Return the [x, y] coordinate for the center point of the cell that contains the specified text.  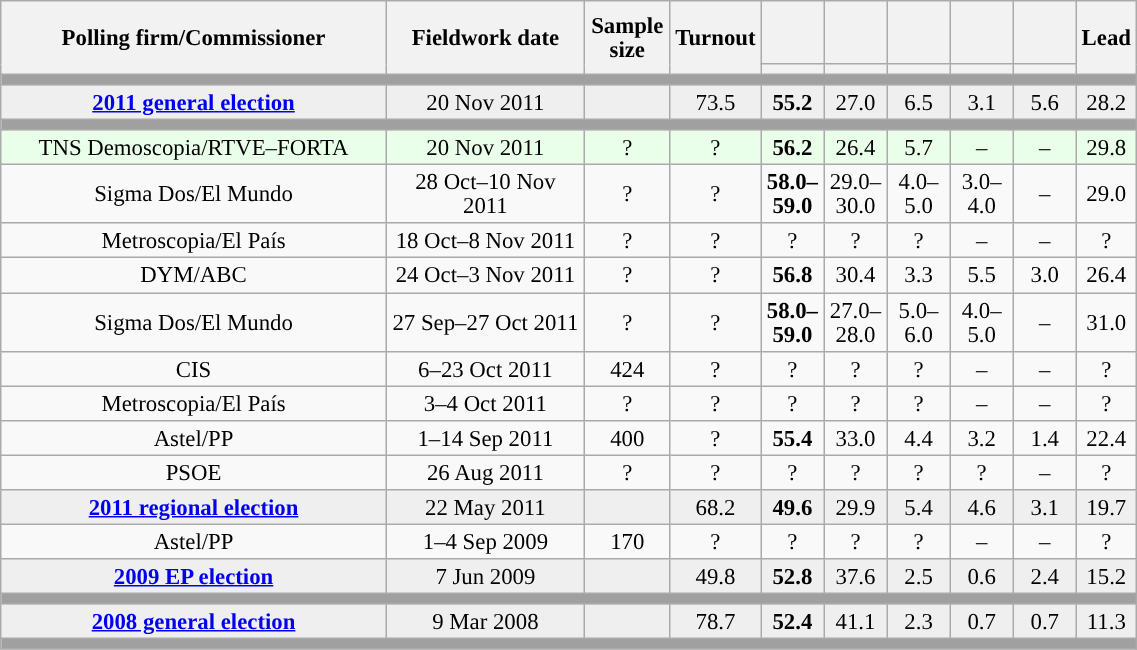
DYM/ABC [194, 276]
56.8 [792, 276]
52.4 [792, 622]
22 May 2011 [485, 508]
18 Oct–8 Nov 2011 [485, 242]
56.2 [792, 148]
49.6 [792, 508]
19.7 [1106, 508]
Lead [1106, 38]
6.5 [918, 102]
31.0 [1106, 322]
27.0 [856, 102]
55.2 [792, 102]
5.4 [918, 508]
2.5 [918, 576]
TNS Demoscopia/RTVE–FORTA [194, 148]
2011 regional election [194, 508]
3.2 [982, 438]
3.0–4.0 [982, 194]
29.0 [1106, 194]
2008 general election [194, 622]
Polling firm/Commissioner [194, 38]
29.0–30.0 [856, 194]
3.3 [918, 276]
0.6 [982, 576]
4.6 [982, 508]
22.4 [1106, 438]
24 Oct–3 Nov 2011 [485, 276]
9 Mar 2008 [485, 622]
27 Sep–27 Oct 2011 [485, 322]
2.4 [1044, 576]
37.6 [856, 576]
PSOE [194, 472]
4.4 [918, 438]
78.7 [716, 622]
400 [627, 438]
52.8 [792, 576]
1–4 Sep 2009 [485, 542]
29.8 [1106, 148]
15.2 [1106, 576]
41.1 [856, 622]
28.2 [1106, 102]
6–23 Oct 2011 [485, 368]
49.8 [716, 576]
5.0–6.0 [918, 322]
Turnout [716, 38]
5.7 [918, 148]
68.2 [716, 508]
55.4 [792, 438]
424 [627, 368]
5.6 [1044, 102]
CIS [194, 368]
Sample size [627, 38]
Fieldwork date [485, 38]
5.5 [982, 276]
27.0–28.0 [856, 322]
30.4 [856, 276]
7 Jun 2009 [485, 576]
2009 EP election [194, 576]
170 [627, 542]
33.0 [856, 438]
3.0 [1044, 276]
2.3 [918, 622]
28 Oct–10 Nov 2011 [485, 194]
2011 general election [194, 102]
3–4 Oct 2011 [485, 404]
73.5 [716, 102]
1.4 [1044, 438]
26 Aug 2011 [485, 472]
1–14 Sep 2011 [485, 438]
11.3 [1106, 622]
29.9 [856, 508]
